Output the (x, y) coordinate of the center of the cell containing the given text.  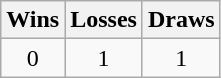
0 (33, 58)
Draws (181, 20)
Losses (104, 20)
Wins (33, 20)
